Return the [x, y] coordinate for the center point of the cell that contains the specified text.  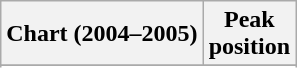
Peakposition [249, 34]
Chart (2004–2005) [102, 34]
